Scan for the cell matching the given text and deliver its [X, Y] coordinate at center. 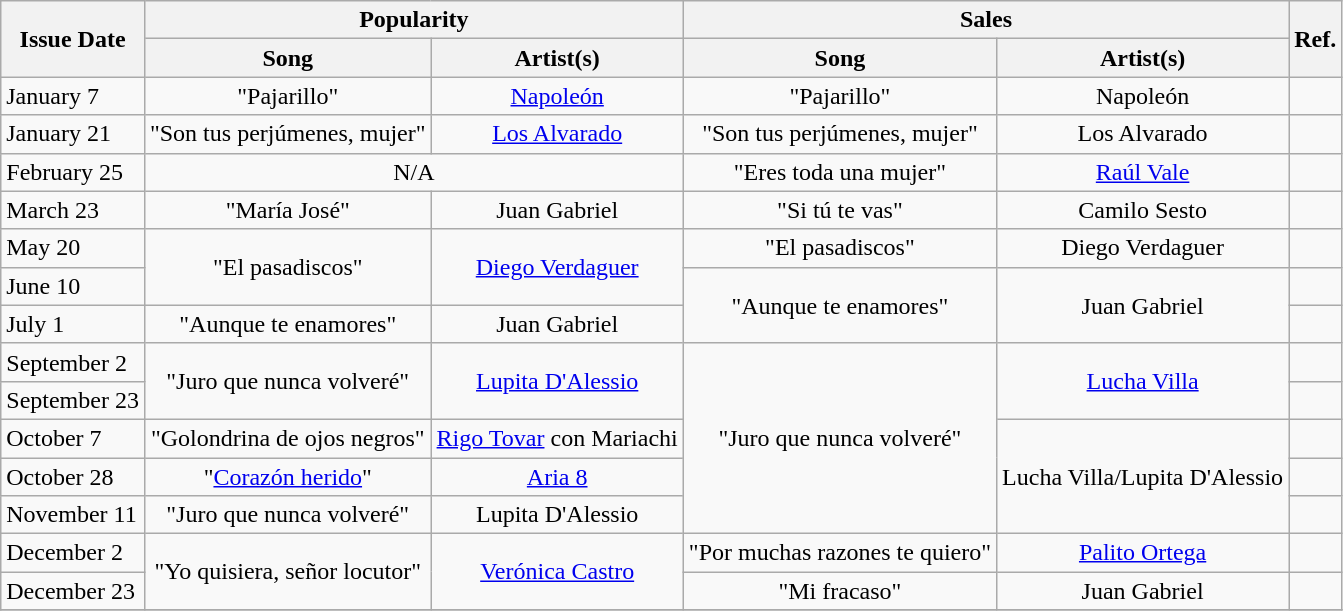
October 28 [73, 477]
Ref. [1316, 39]
Verónica Castro [557, 572]
Raúl Vale [1143, 172]
"Yo quisiera, señor locutor" [288, 572]
March 23 [73, 210]
N/A [414, 172]
"Si tú te vas" [840, 210]
Issue Date [73, 39]
July 1 [73, 324]
November 11 [73, 515]
"Eres toda una mujer" [840, 172]
Rigo Tovar con Mariachi [557, 438]
February 25 [73, 172]
Popularity [414, 20]
December 2 [73, 553]
January 7 [73, 96]
June 10 [73, 286]
Palito Ortega [1143, 553]
September 2 [73, 362]
"María José" [288, 210]
Sales [986, 20]
"Mi fracaso" [840, 591]
Camilo Sesto [1143, 210]
Lucha Villa [1143, 381]
"Corazón herido" [288, 477]
"Golondrina de ojos negros" [288, 438]
Aria 8 [557, 477]
December 23 [73, 591]
October 7 [73, 438]
May 20 [73, 248]
January 21 [73, 134]
September 23 [73, 400]
Lucha Villa/Lupita D'Alessio [1143, 476]
"Por muchas razones te quiero" [840, 553]
